Find where the given text appears and provide that cell's center as (x, y) coordinate. 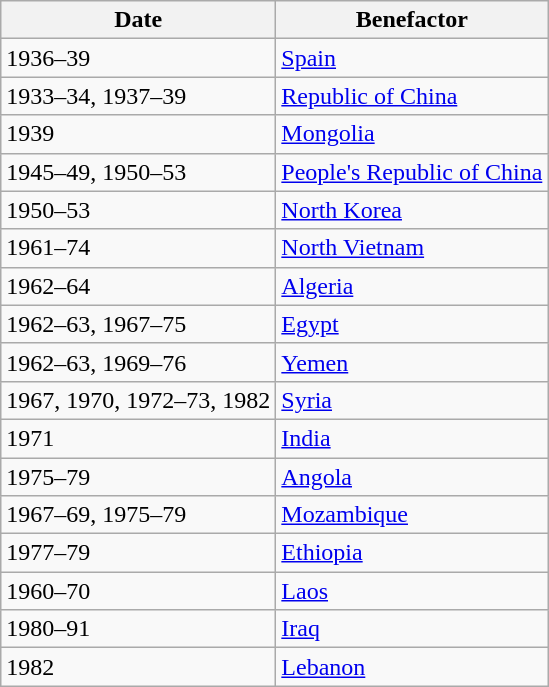
People's Republic of China (412, 172)
Yemen (412, 362)
1962–63, 1969–76 (138, 362)
1950–53 (138, 210)
Egypt (412, 324)
Syria (412, 400)
Laos (412, 591)
1975–79 (138, 477)
1962–63, 1967–75 (138, 324)
Iraq (412, 629)
Date (138, 20)
Spain (412, 58)
North Vietnam (412, 248)
Benefactor (412, 20)
Mongolia (412, 134)
1982 (138, 667)
1977–79 (138, 553)
Angola (412, 477)
Ethiopia (412, 553)
1933–34, 1937–39 (138, 96)
1939 (138, 134)
1971 (138, 438)
1967, 1970, 1972–73, 1982 (138, 400)
Mozambique (412, 515)
North Korea (412, 210)
1961–74 (138, 248)
India (412, 438)
Algeria (412, 286)
Lebanon (412, 667)
1980–91 (138, 629)
Republic of China (412, 96)
1967–69, 1975–79 (138, 515)
1936–39 (138, 58)
1962–64 (138, 286)
1945–49, 1950–53 (138, 172)
1960–70 (138, 591)
